For the text-containing cell, return its midpoint in [x, y] coordinate format. 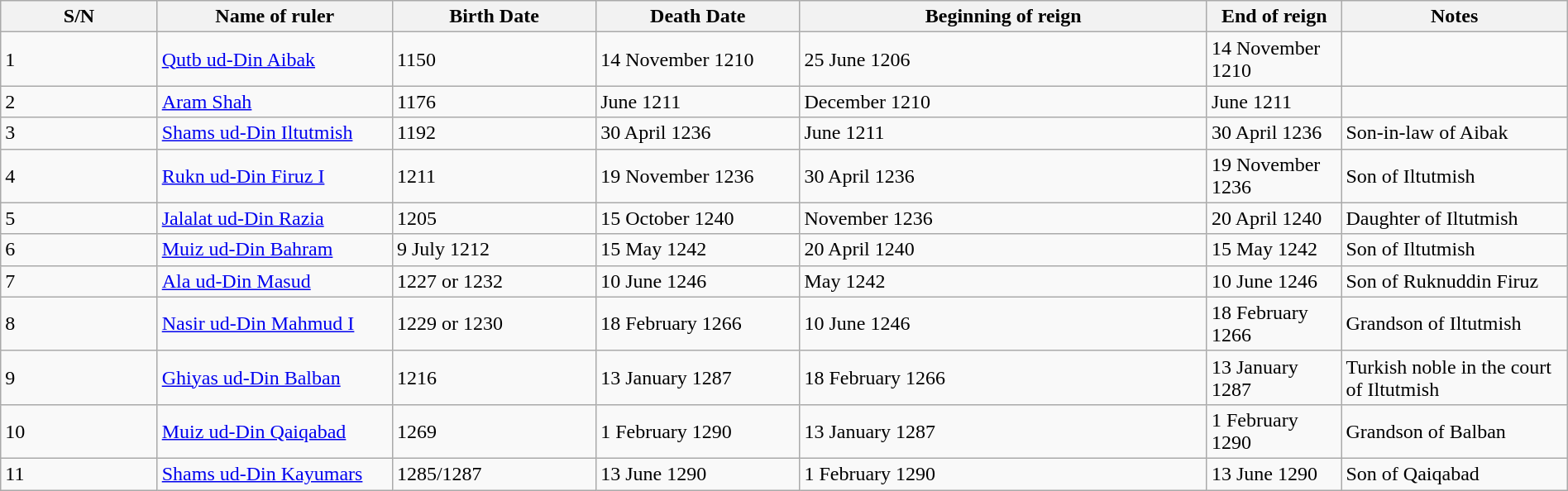
Grandson of Iltutmish [1454, 324]
End of reign [1274, 17]
4 [79, 175]
Daughter of Iltutmish [1454, 218]
Son-in-law of Aibak [1454, 133]
1227 or 1232 [494, 281]
Qutb ud-Din Aibak [275, 60]
1192 [494, 133]
Death Date [698, 17]
Birth Date [494, 17]
Son of Ruknuddin Firuz [1454, 281]
May 1242 [1004, 281]
1205 [494, 218]
Jalalat ud-Din Razia [275, 218]
Nasir ud-Din Mahmud I [275, 324]
Ghiyas ud-Din Balban [275, 377]
1269 [494, 431]
Ala ud-Din Masud [275, 281]
10 [79, 431]
2 [79, 102]
Muiz ud-Din Qaiqabad [275, 431]
1229 or 1230 [494, 324]
Notes [1454, 17]
Shams ud-Din Iltutmish [275, 133]
Rukn ud-Din Firuz I [275, 175]
1176 [494, 102]
Turkish noble in the court of Iltutmish [1454, 377]
Shams ud-Din Kayumars [275, 474]
1285/1287 [494, 474]
5 [79, 218]
Grandson of Balban [1454, 431]
S/N [79, 17]
1 [79, 60]
15 October 1240 [698, 218]
1211 [494, 175]
Son of Qaiqabad [1454, 474]
Aram Shah [275, 102]
8 [79, 324]
December 1210 [1004, 102]
1150 [494, 60]
25 June 1206 [1004, 60]
3 [79, 133]
7 [79, 281]
1216 [494, 377]
9 [79, 377]
Name of ruler [275, 17]
Muiz ud-Din Bahram [275, 250]
Beginning of reign [1004, 17]
9 July 1212 [494, 250]
November 1236 [1004, 218]
6 [79, 250]
11 [79, 474]
